Locate the cell with the specified text and output its (x, y) center coordinate. 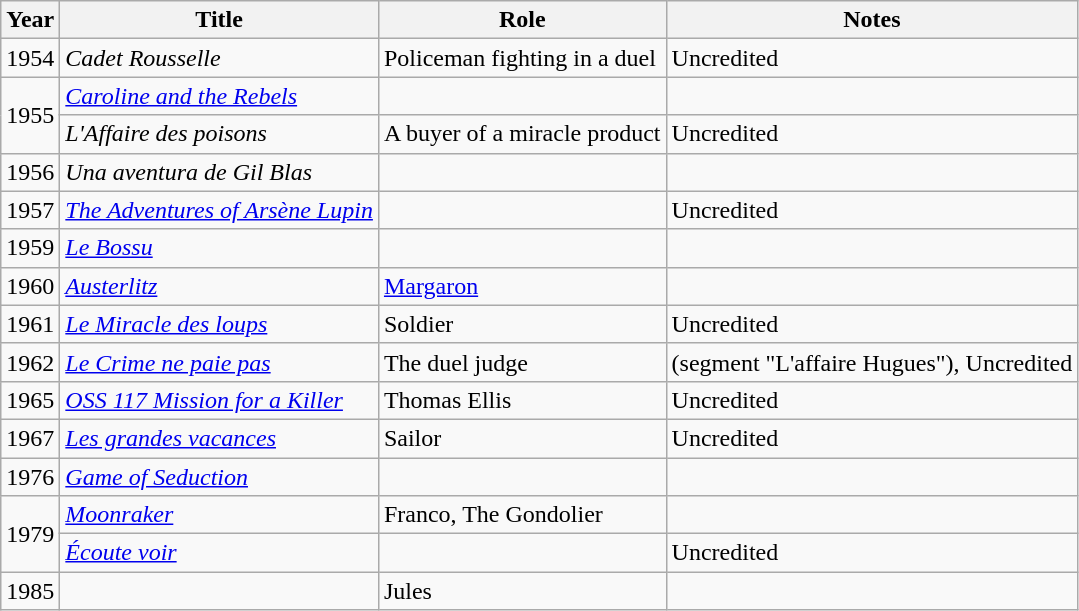
Franco, The Gondolier (522, 515)
Thomas Ellis (522, 400)
Title (220, 20)
Year (30, 20)
1979 (30, 534)
1954 (30, 58)
Le Bossu (220, 248)
The duel judge (522, 362)
Austerlitz (220, 286)
Écoute voir (220, 553)
Jules (522, 591)
Cadet Rousselle (220, 58)
A buyer of a miracle product (522, 134)
L'Affaire des poisons (220, 134)
Caroline and the Rebels (220, 96)
Moonraker (220, 515)
(segment "L'affaire Hugues"), Uncredited (872, 362)
The Adventures of Arsène Lupin (220, 210)
1961 (30, 324)
Notes (872, 20)
Sailor (522, 438)
Role (522, 20)
Les grandes vacances (220, 438)
1967 (30, 438)
1957 (30, 210)
1959 (30, 248)
1965 (30, 400)
Le Crime ne paie pas (220, 362)
1985 (30, 591)
1956 (30, 172)
OSS 117 Mission for a Killer (220, 400)
Le Miracle des loups (220, 324)
1962 (30, 362)
1976 (30, 477)
Soldier (522, 324)
Policeman fighting in a duel (522, 58)
1955 (30, 115)
Una aventura de Gil Blas (220, 172)
1960 (30, 286)
Game of Seduction (220, 477)
Margaron (522, 286)
